Capture the cell that displays the provided text and extract its [x, y] central coordinate. 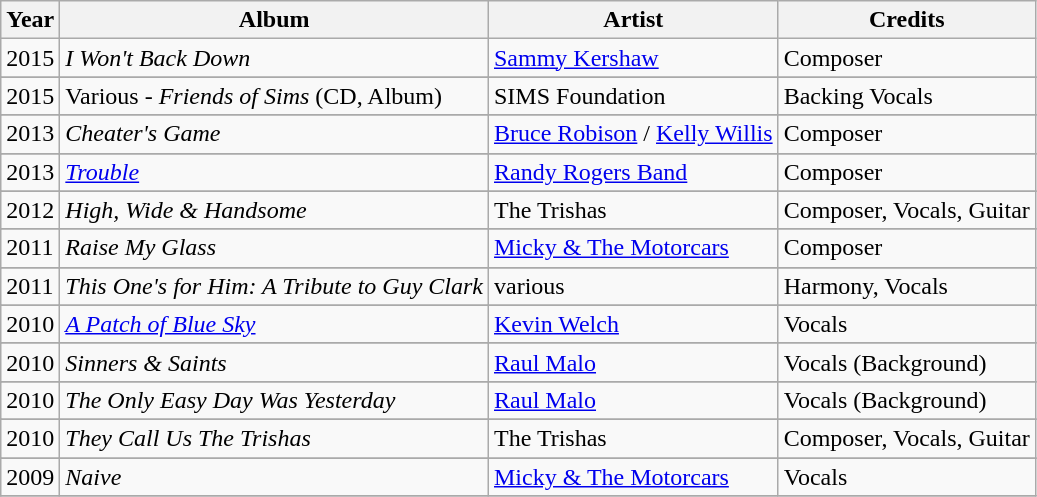
Year [30, 20]
Naive [274, 477]
Bruce Robison / Kelly Willis [633, 134]
Various - Friends of Sims (CD, Album) [274, 96]
Cheater's Game [274, 134]
Sammy Kershaw [633, 58]
They Call Us The Trishas [274, 438]
Trouble [274, 172]
Artist [633, 20]
Album [274, 20]
High, Wide & Handsome [274, 210]
Randy Rogers Band [633, 172]
Kevin Welch [633, 324]
SIMS Foundation [633, 96]
Sinners & Saints [274, 362]
I Won't Back Down [274, 58]
2009 [30, 477]
Backing Vocals [906, 96]
Harmony, Vocals [906, 286]
This One's for Him: A Tribute to Guy Clark [274, 286]
Credits [906, 20]
Raise My Glass [274, 248]
various [633, 286]
The Only Easy Day Was Yesterday [274, 400]
2012 [30, 210]
A Patch of Blue Sky [274, 324]
